Find where the given text appears and provide that cell's center as [X, Y] coordinate. 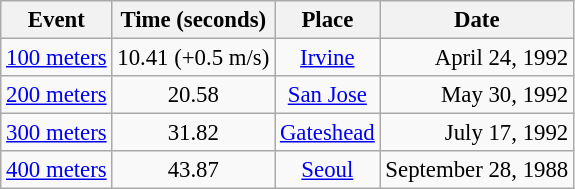
Place [328, 20]
31.82 [194, 133]
400 meters [56, 170]
Gateshead [328, 133]
100 meters [56, 58]
Irvine [328, 58]
43.87 [194, 170]
April 24, 1992 [476, 58]
September 28, 1988 [476, 170]
10.41 (+0.5 m/s) [194, 58]
San Jose [328, 95]
Seoul [328, 170]
Time (seconds) [194, 20]
Event [56, 20]
200 meters [56, 95]
May 30, 1992 [476, 95]
20.58 [194, 95]
July 17, 1992 [476, 133]
Date [476, 20]
300 meters [56, 133]
